Find where the given text appears and provide that cell's center as (X, Y) coordinate. 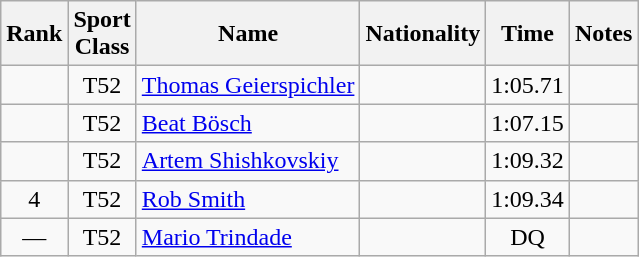
Mario Trindade (248, 237)
Beat Bösch (248, 123)
Nationality (423, 34)
1:09.32 (528, 161)
Thomas Geierspichler (248, 85)
Artem Shishkovskiy (248, 161)
1:07.15 (528, 123)
1:05.71 (528, 85)
Rank (34, 34)
Name (248, 34)
Rob Smith (248, 199)
— (34, 237)
4 (34, 199)
SportClass (102, 34)
Notes (603, 34)
1:09.34 (528, 199)
Time (528, 34)
DQ (528, 237)
